Return the (x, y) coordinate for the center point of the cell that contains the specified text.  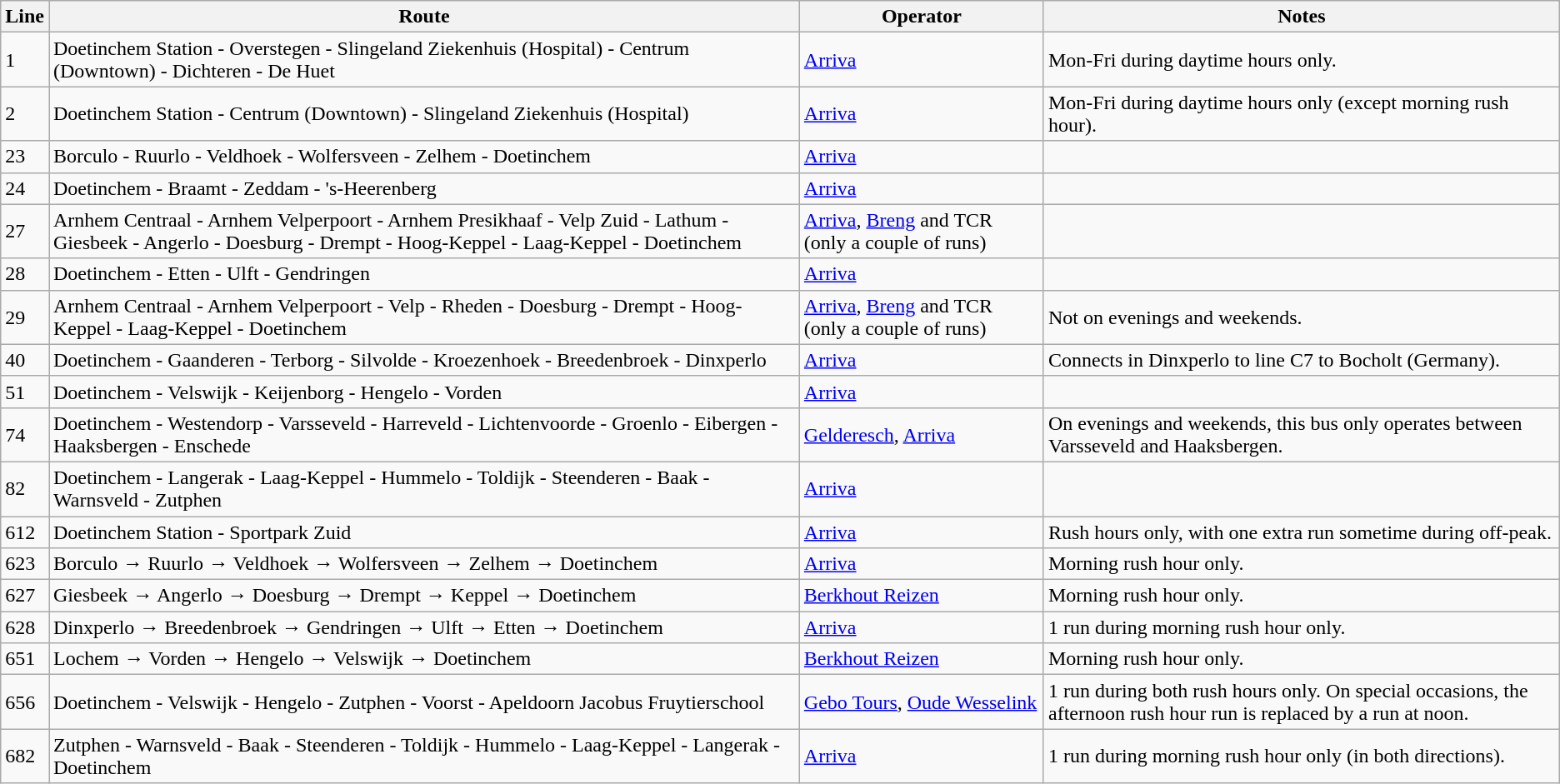
1 (25, 60)
Doetinchem - Langerak - Laag-Keppel - Hummelo - Toldijk - Steenderen - Baak - Warnsveld - Zutphen (423, 488)
Gebo Tours, Oude Wesselink (922, 702)
Mon-Fri during daytime hours only (except morning rush hour). (1302, 113)
612 (25, 532)
Doetinchem Station - Centrum (Downtown) - Slingeland Ziekenhuis (Hospital) (423, 113)
74 (25, 435)
27 (25, 232)
Doetinchem - Gaanderen - Terborg - Silvolde - Kroezenhoek - Breedenbroek - Dinxperlo (423, 360)
Connects in Dinxperlo to line C7 to Bocholt (Germany). (1302, 360)
623 (25, 564)
23 (25, 157)
1 run during both rush hours only. On special occasions, the afternoon rush hour run is replaced by a run at noon. (1302, 702)
Doetinchem Station - Overstegen - Slingeland Ziekenhuis (Hospital) - Centrum (Downtown) - Dichteren - De Huet (423, 60)
82 (25, 488)
682 (25, 757)
Operator (922, 17)
656 (25, 702)
Lochem → Vorden → Hengelo → Velswijk → Doetinchem (423, 659)
Rush hours only, with one extra run sometime during off-peak. (1302, 532)
40 (25, 360)
Giesbeek → Angerlo → Doesburg → Drempt → Keppel → Doetinchem (423, 596)
1 run during morning rush hour only. (1302, 627)
Doetinchem - Westendorp - Varsseveld - Harreveld - Lichtenvoorde - Groenlo - Eibergen - Haaksbergen - Enschede (423, 435)
24 (25, 188)
Borculo - Ruurlo - Veldhoek - Wolfersveen - Zelhem - Doetinchem (423, 157)
29 (25, 317)
Doetinchem - Velswijk - Hengelo - Zutphen - Voorst - Apeldoorn Jacobus Fruytierschool (423, 702)
Dinxperlo → Breedenbroek → Gendringen → Ulft → Etten → Doetinchem (423, 627)
Not on evenings and weekends. (1302, 317)
627 (25, 596)
Doetinchem - Braamt - Zeddam - 's-Heerenberg (423, 188)
651 (25, 659)
On evenings and weekends, this bus only operates between Varsseveld and Haaksbergen. (1302, 435)
28 (25, 274)
Mon-Fri during daytime hours only. (1302, 60)
Doetinchem Station - Sportpark Zuid (423, 532)
Zutphen - Warnsveld - Baak - Steenderen - Toldijk - Hummelo - Laag-Keppel - Langerak - Doetinchem (423, 757)
Borculo → Ruurlo → Veldhoek → Wolfersveen → Zelhem → Doetinchem (423, 564)
2 (25, 113)
Gelderesch, Arriva (922, 435)
628 (25, 627)
Doetinchem - Etten - Ulft - Gendringen (423, 274)
Line (25, 17)
51 (25, 392)
Notes (1302, 17)
Arnhem Centraal - Arnhem Velperpoort - Velp - Rheden - Doesburg - Drempt - Hoog-Keppel - Laag-Keppel - Doetinchem (423, 317)
1 run during morning rush hour only (in both directions). (1302, 757)
Route (423, 17)
Doetinchem - Velswijk - Keijenborg - Hengelo - Vorden (423, 392)
